Provide the (x, y) coordinate of the cell's center where the given text is located.  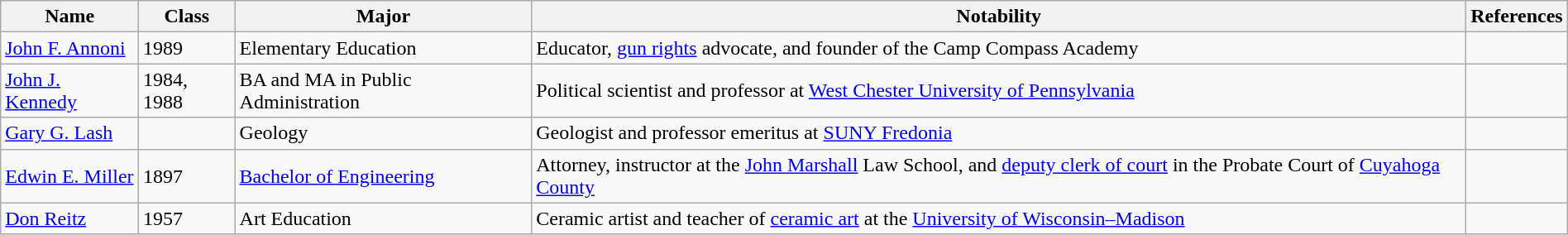
Class (187, 17)
Elementary Education (384, 48)
Ceramic artist and teacher of ceramic art at the University of Wisconsin–Madison (999, 218)
Major (384, 17)
1989 (187, 48)
BA and MA in Public Administration (384, 91)
Attorney, instructor at the John Marshall Law School, and deputy clerk of court in the Probate Court of Cuyahoga County (999, 175)
Notability (999, 17)
Geologist and professor emeritus at SUNY Fredonia (999, 133)
1957 (187, 218)
Art Education (384, 218)
Name (69, 17)
1984, 1988 (187, 91)
Edwin E. Miller (69, 175)
Bachelor of Engineering (384, 175)
Educator, gun rights advocate, and founder of the Camp Compass Academy (999, 48)
Political scientist and professor at West Chester University of Pennsylvania (999, 91)
1897 (187, 175)
Geology (384, 133)
References (1517, 17)
Gary G. Lash (69, 133)
John J. Kennedy (69, 91)
John F. Annoni (69, 48)
Don Reitz (69, 218)
